From the cell containing the given text, extract its center point as (x, y) coordinate. 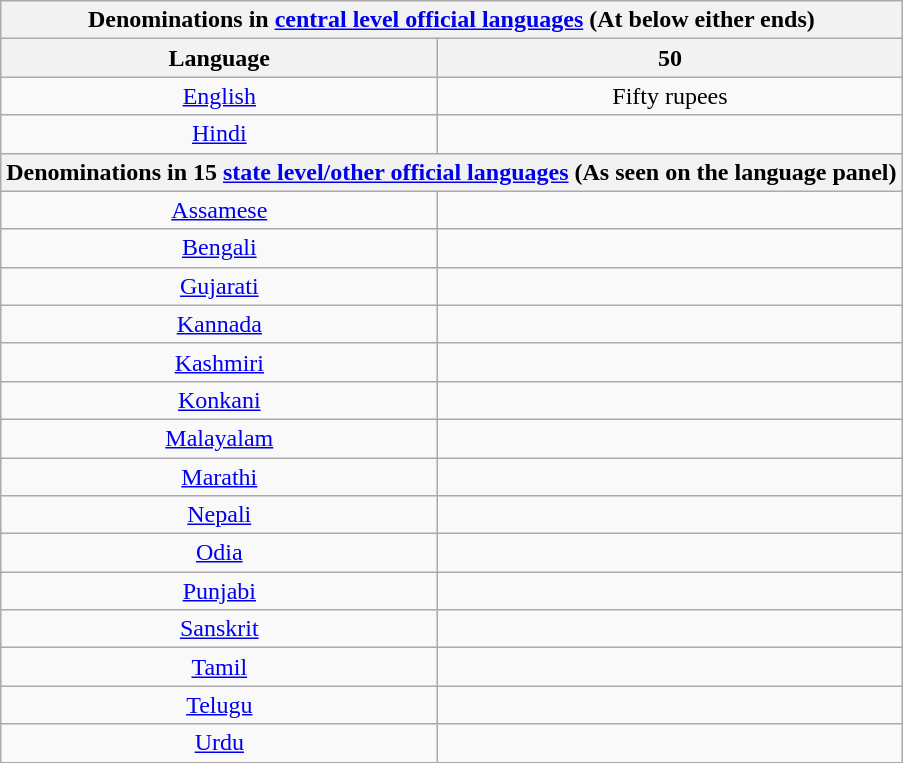
Denominations in central level official languages (At below either ends) (452, 20)
Assamese (220, 210)
Nepali (220, 515)
Tamil (220, 667)
English (220, 96)
Odia (220, 553)
Fifty rupees (670, 96)
Malayalam (220, 438)
Urdu (220, 743)
Telugu (220, 705)
Konkani (220, 400)
Denominations in 15 state level/other official languages (As seen on the language panel) (452, 172)
Language (220, 58)
Gujarati (220, 286)
Hindi (220, 134)
Punjabi (220, 591)
Marathi (220, 477)
Sanskrit (220, 629)
Bengali (220, 248)
Kashmiri (220, 362)
Kannada (220, 324)
50 (670, 58)
